Find where the given text appears and provide that cell's center as (X, Y) coordinate. 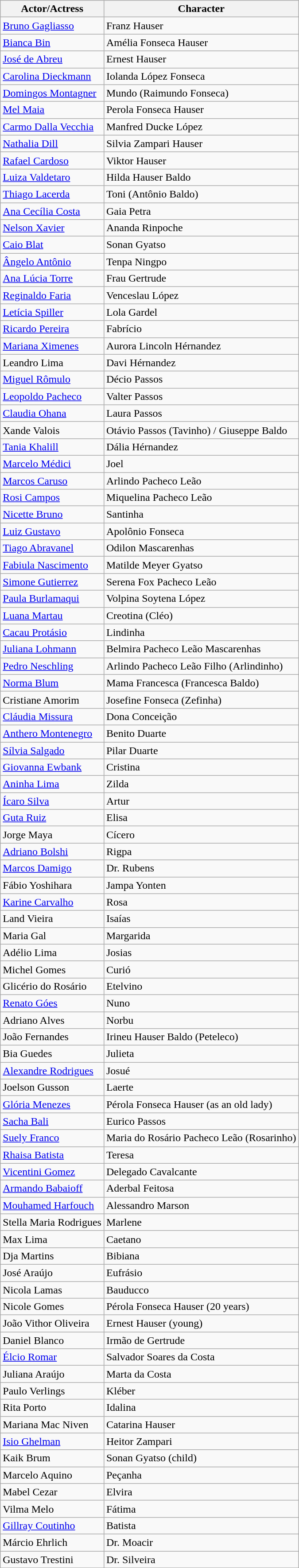
Glória Menezes (52, 1104)
Irmão de Gertrude (201, 1340)
Ernest Hauser (young) (201, 1324)
Miguel Rômulo (52, 379)
Juliana Lohmann (52, 649)
Lola Gardel (201, 312)
Irineu Hauser Baldo (Peteleco) (201, 1037)
Rosi Campos (52, 498)
Paula Burlamaqui (52, 599)
Margarida (201, 936)
Leandro Lima (52, 363)
Elisa (201, 818)
José Araújo (52, 1273)
Alessandro Marson (201, 1205)
Mabel Cezar (52, 1492)
Volpina Soytena López (201, 599)
Norbu (201, 1020)
Silvia Zampari Hauser (201, 143)
Heitor Zampari (201, 1441)
Kaik Brum (52, 1458)
Paulo Verlings (52, 1391)
Claudia Ohana (52, 413)
Bruno Gagliasso (52, 26)
Mama Francesca (Francesca Baldo) (201, 683)
Sacha Bali (52, 1121)
Batista (201, 1525)
Alexandre Rodrigues (52, 1071)
Gaia Petra (201, 211)
Dona Conceição (201, 716)
Rhaisa Batista (52, 1155)
Marcelo Médici (52, 464)
Eurico Passos (201, 1121)
Armando Babaioff (52, 1189)
Serena Fox Pacheco Leão (201, 582)
Creotina (Cléo) (201, 616)
Sonan Gyatso (child) (201, 1458)
Maria do Rosário Pacheco Leão (Rosarinho) (201, 1138)
Ângelo Antônio (52, 262)
Rigpa (201, 852)
José de Abreu (52, 59)
Letícia Spiller (52, 312)
Julieta (201, 1054)
Anthero Montenegro (52, 733)
Odilon Mascarenhas (201, 548)
Iolanda López Fonseca (201, 76)
Josué (201, 1071)
Land Vieira (52, 919)
Isio Ghelman (52, 1441)
Cacau Protásio (52, 632)
Davi Hérnandez (201, 363)
Amélia Fonseca Hauser (201, 43)
Bibiana (201, 1256)
Lindinha (201, 632)
Gillray Coutinho (52, 1525)
Renato Góes (52, 1003)
Juliana Araújo (52, 1374)
Joel (201, 464)
Nicette Bruno (52, 515)
Arlindo Pacheco Leão Filho (Arlindinho) (201, 666)
Miquelina Pacheco Leão (201, 498)
Bia Guedes (52, 1054)
Caetano (201, 1239)
Nathalia Dill (52, 143)
Fabrício (201, 329)
Ernest Hauser (201, 59)
Marcelo Aquino (52, 1475)
Michel Gomes (52, 969)
Nelson Xavier (52, 228)
Thiago Lacerda (52, 194)
Norma Blum (52, 683)
Catarina Hauser (201, 1425)
Rosa (201, 902)
Adélio Lima (52, 952)
Pedro Neschling (52, 666)
Perola Fonseca Hauser (201, 110)
Salvador Soares da Costa (201, 1357)
Luiza Valdetaro (52, 177)
Nuno (201, 1003)
Suely Franco (52, 1138)
Apolônio Fonseca (201, 531)
Aurora Lincoln Hérnandez (201, 346)
Marta da Costa (201, 1374)
Valter Passos (201, 396)
Laura Passos (201, 413)
Fábio Yoshihara (52, 885)
Guta Ruiz (52, 818)
Mundo (Raimundo Fonseca) (201, 93)
Matilde Meyer Gyatso (201, 565)
Aderbal Feitosa (201, 1189)
Ana Cecília Costa (52, 211)
Curió (201, 969)
Karine Carvalho (52, 902)
Mel Maia (52, 110)
Tiago Abravanel (52, 548)
Pilar Duarte (201, 751)
Leopoldo Pacheco (52, 396)
Marlene (201, 1222)
João Vithor Oliveira (52, 1324)
Carolina Dieckmann (52, 76)
Gustavo Trestini (52, 1559)
Sílvia Salgado (52, 751)
Xande Valois (52, 430)
Mariana Ximenes (52, 346)
Décio Passos (201, 379)
Reginaldo Faria (52, 295)
Stella Maria Rodrigues (52, 1222)
Carmo Dalla Vecchia (52, 127)
Elvira (201, 1492)
Venceslau López (201, 295)
Kléber (201, 1391)
Idalina (201, 1408)
Actor/Actress (52, 9)
Dr. Rubens (201, 868)
Cícero (201, 835)
Pérola Fonseca Hauser (20 years) (201, 1307)
Giovanna Ewbank (52, 767)
Mouhamed Harfouch (52, 1205)
Marcos Damigo (52, 868)
Teresa (201, 1155)
Cristiane Amorim (52, 700)
Ananda Rinpoche (201, 228)
Isaías (201, 919)
Eufrásio (201, 1273)
Maria Gal (52, 936)
Vicentini Gomez (52, 1172)
Character (201, 9)
Élcio Romar (52, 1357)
Dr. Silveira (201, 1559)
Dja Martins (52, 1256)
Joelson Gusson (52, 1088)
Jampa Yonten (201, 885)
Laerte (201, 1088)
Hilda Hauser Baldo (201, 177)
Domingos Montagner (52, 93)
Etelvino (201, 986)
Dr. Moacir (201, 1542)
Ana Lúcia Torre (52, 279)
Pérola Fonseca Hauser (as an old lady) (201, 1104)
Caio Blat (52, 245)
Tania Khalill (52, 447)
Belmira Pacheco Leão Mascarenhas (201, 649)
Rafael Cardoso (52, 160)
Nicole Gomes (52, 1307)
Benito Duarte (201, 733)
Glicério do Rosário (52, 986)
Daniel Blanco (52, 1340)
Otávio Passos (Tavinho) / Giuseppe Baldo (201, 430)
Franz Hauser (201, 26)
Viktor Hauser (201, 160)
Fabiula Nascimento (52, 565)
Ricardo Pereira (52, 329)
Jorge Maya (52, 835)
Cristina (201, 767)
Josias (201, 952)
Max Lima (52, 1239)
Aninha Lima (52, 784)
Nicola Lamas (52, 1290)
Vilma Melo (52, 1509)
Tenpa Ningpo (201, 262)
Bianca Bin (52, 43)
Arlindo Pacheco Leão (201, 480)
Santinha (201, 515)
Zilda (201, 784)
Luiz Gustavo (52, 531)
Manfred Ducke López (201, 127)
Sonan Gyatso (201, 245)
Dália Hérnandez (201, 447)
Luana Martau (52, 616)
Márcio Ehrlich (52, 1542)
Fátima (201, 1509)
Peçanha (201, 1475)
Rita Porto (52, 1408)
Mariana Mac Niven (52, 1425)
Artur (201, 801)
Simone Gutierrez (52, 582)
Toni (Antônio Baldo) (201, 194)
Delegado Cavalcante (201, 1172)
João Fernandes (52, 1037)
Marcos Caruso (52, 480)
Bauducco (201, 1290)
Josefine Fonseca (Zefinha) (201, 700)
Cláudia Missura (52, 716)
Frau Gertrude (201, 279)
Adriano Bolshi (52, 852)
Ícaro Silva (52, 801)
Adriano Alves (52, 1020)
